Scan for the cell matching the given text and deliver its (X, Y) coordinate at center. 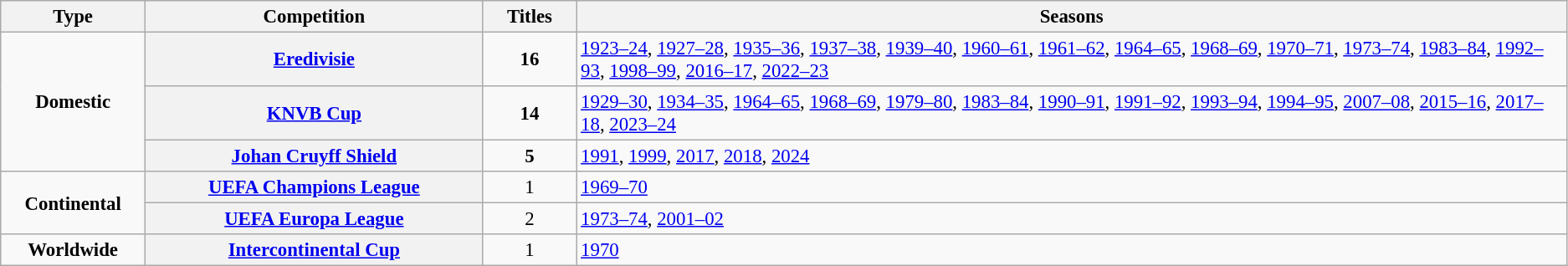
Domestic (74, 102)
Intercontinental Cup (315, 250)
14 (530, 114)
1923–24, 1927–28, 1935–36, 1937–38, 1939–40, 1960–61, 1961–62, 1964–65, 1968–69, 1970–71, 1973–74, 1983–84, 1992–93, 1998–99, 2016–17, 2022–23 (1072, 60)
KNVB Cup (315, 114)
5 (530, 156)
1929–30, 1934–35, 1964–65, 1968–69, 1979–80, 1983–84, 1990–91, 1991–92, 1993–94, 1994–95, 2007–08, 2015–16, 2017–18, 2023–24 (1072, 114)
Titles (530, 17)
UEFA Champions League (315, 187)
1991, 1999, 2017, 2018, 2024 (1072, 156)
Seasons (1072, 17)
16 (530, 60)
Eredivisie (315, 60)
2 (530, 219)
Type (74, 17)
Continental (74, 202)
Johan Cruyff Shield (315, 156)
Worldwide (74, 250)
1970 (1072, 250)
UEFA Europa League (315, 219)
1969–70 (1072, 187)
1973–74, 2001–02 (1072, 219)
Competition (315, 17)
